Capture the cell that displays the provided text and extract its [x, y] central coordinate. 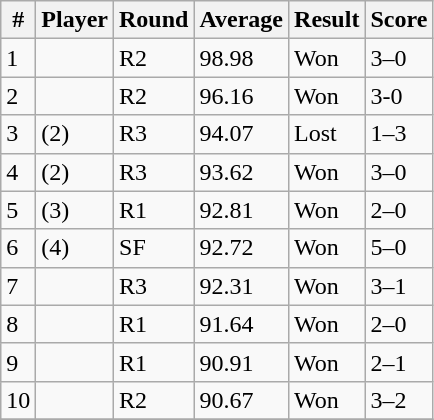
Round [154, 20]
SF [154, 248]
1–3 [399, 134]
Player [75, 20]
3–1 [399, 286]
92.31 [242, 286]
Score [399, 20]
4 [18, 172]
8 [18, 324]
(4) [75, 248]
93.62 [242, 172]
7 [18, 286]
(3) [75, 210]
Lost [327, 134]
92.81 [242, 210]
2–1 [399, 362]
Average [242, 20]
96.16 [242, 96]
3 [18, 134]
3–2 [399, 400]
91.64 [242, 324]
10 [18, 400]
5–0 [399, 248]
90.67 [242, 400]
Result [327, 20]
# [18, 20]
94.07 [242, 134]
6 [18, 248]
90.91 [242, 362]
98.98 [242, 58]
2 [18, 96]
3-0 [399, 96]
5 [18, 210]
1 [18, 58]
9 [18, 362]
92.72 [242, 248]
